Extract the [X, Y] coordinate from the center of the cell holding the provided text.  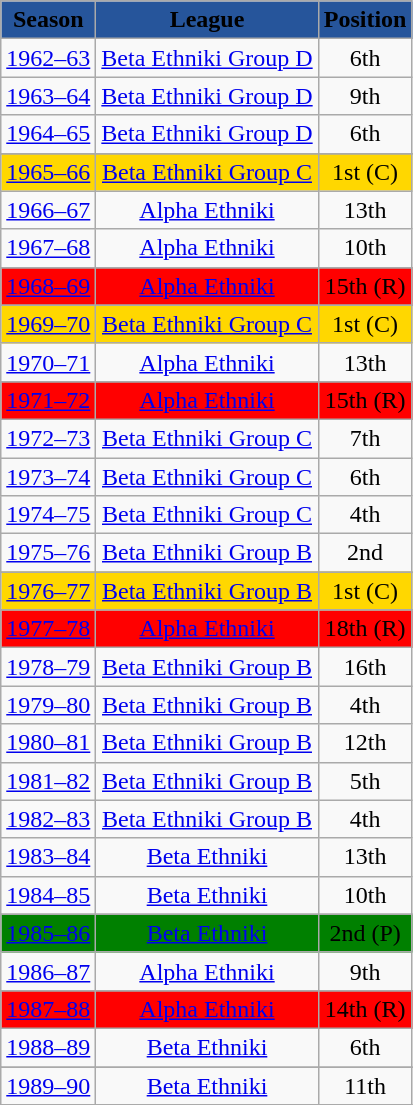
11th [365, 1085]
1981–82 [48, 781]
League [207, 20]
5th [365, 781]
1972–73 [48, 438]
1970–71 [48, 362]
1966–67 [48, 210]
1968–69 [48, 286]
1973–74 [48, 477]
1979–80 [48, 705]
1971–72 [48, 400]
12th [365, 743]
1982–83 [48, 819]
1983–84 [48, 857]
2nd [365, 553]
1967–68 [48, 248]
1977–78 [48, 629]
16th [365, 667]
1989–90 [48, 1085]
1969–70 [48, 324]
1964–65 [48, 134]
7th [365, 438]
1976–77 [48, 591]
1985–86 [48, 933]
1980–81 [48, 743]
1965–66 [48, 172]
1974–75 [48, 515]
1986–87 [48, 971]
1988–89 [48, 1047]
1984–85 [48, 895]
Season [48, 20]
1978–79 [48, 667]
2nd (P) [365, 933]
Position [365, 20]
1975–76 [48, 553]
1987–88 [48, 1009]
18th (R) [365, 629]
1963–64 [48, 96]
14th (R) [365, 1009]
1962–63 [48, 58]
